Identify which cell holds the provided text, then report its [X, Y] central coordinate. 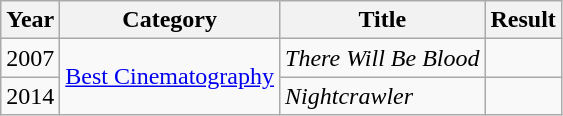
There Will Be Blood [382, 58]
Result [523, 20]
2014 [30, 96]
Category [170, 20]
Title [382, 20]
2007 [30, 58]
Best Cinematography [170, 77]
Year [30, 20]
Nightcrawler [382, 96]
